Return the (X, Y) coordinate for the center point of the cell that contains the specified text.  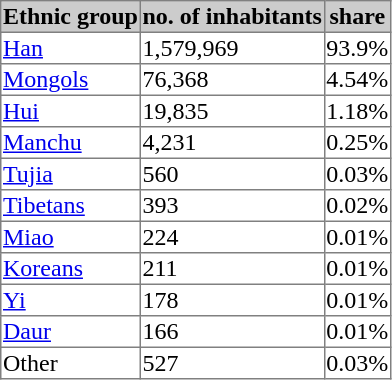
Ethnic group (70, 17)
0.02% (357, 206)
1.18% (357, 111)
1,579,969 (232, 48)
Yi (70, 300)
Other (70, 363)
178 (232, 300)
Miao (70, 237)
4,231 (232, 143)
560 (232, 174)
4.54% (357, 80)
share (357, 17)
211 (232, 269)
Hui (70, 111)
no. of inhabitants (232, 17)
Tibetans (70, 206)
Tujia (70, 174)
Daur (70, 332)
393 (232, 206)
Han (70, 48)
224 (232, 237)
527 (232, 363)
76,368 (232, 80)
Manchu (70, 143)
166 (232, 332)
19,835 (232, 111)
0.25% (357, 143)
Koreans (70, 269)
Mongols (70, 80)
93.9% (357, 48)
